From the cell containing the given text, extract its center point as [X, Y] coordinate. 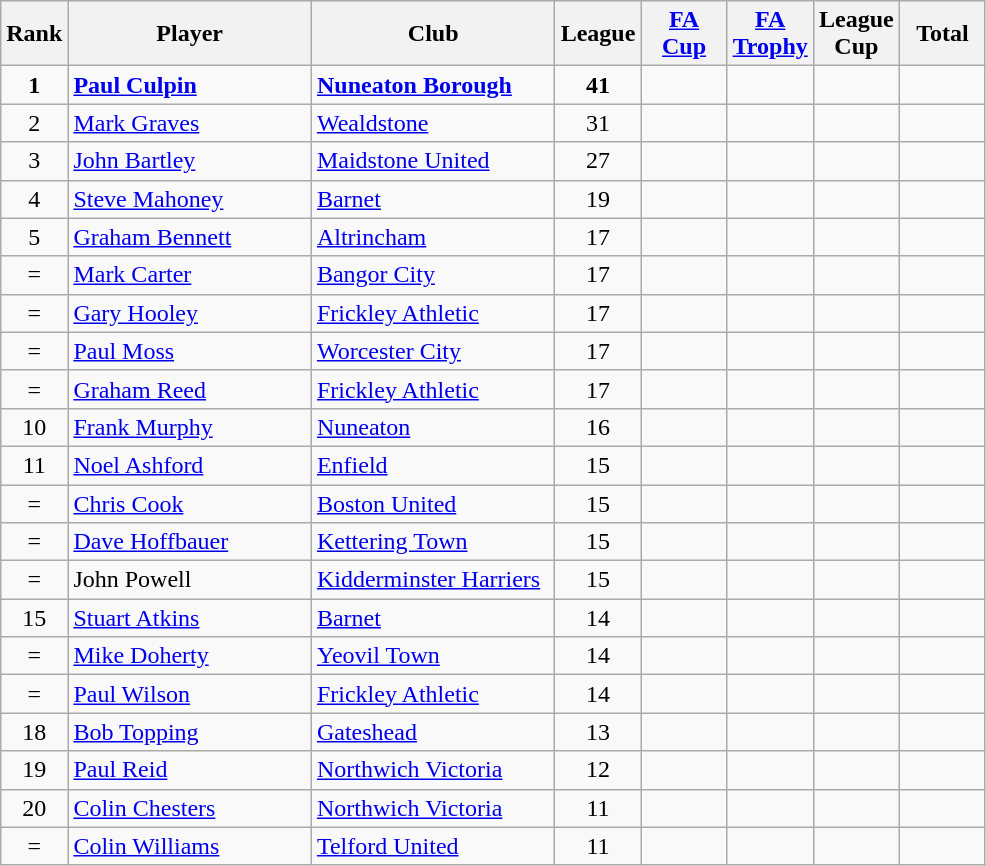
13 [598, 732]
Noel Ashford [190, 465]
31 [598, 123]
Maidstone United [433, 161]
Paul Moss [190, 351]
Worcester City [433, 351]
Mike Doherty [190, 656]
Mark Graves [190, 123]
Rank [34, 34]
Kidderminster Harriers [433, 580]
Mark Carter [190, 275]
Yeovil Town [433, 656]
Boston United [433, 503]
Enfield [433, 465]
Bob Topping [190, 732]
Graham Reed [190, 389]
Colin Chesters [190, 808]
Colin Williams [190, 846]
2 [34, 123]
League Cup [856, 34]
Bangor City [433, 275]
Frank Murphy [190, 427]
18 [34, 732]
Nuneaton Borough [433, 85]
Total [942, 34]
John Powell [190, 580]
John Bartley [190, 161]
Player [190, 34]
Altrincham [433, 237]
Telford United [433, 846]
Steve Mahoney [190, 199]
1 [34, 85]
Wealdstone [433, 123]
10 [34, 427]
Gateshead [433, 732]
Paul Culpin [190, 85]
Nuneaton [433, 427]
3 [34, 161]
16 [598, 427]
Club [433, 34]
Stuart Atkins [190, 618]
Chris Cook [190, 503]
League [598, 34]
5 [34, 237]
Graham Bennett [190, 237]
41 [598, 85]
Gary Hooley [190, 313]
Kettering Town [433, 542]
Dave Hoffbauer [190, 542]
27 [598, 161]
FA Trophy [770, 34]
FA Cup [684, 34]
4 [34, 199]
12 [598, 770]
Paul Reid [190, 770]
20 [34, 808]
Paul Wilson [190, 694]
